Identify which cell holds the provided text, then report its [x, y] central coordinate. 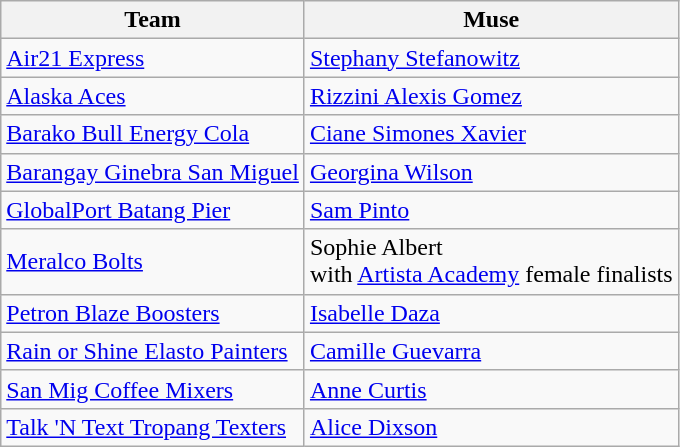
GlobalPort Batang Pier [153, 210]
Georgina Wilson [491, 172]
Stephany Stefanowitz [491, 58]
San Mig Coffee Mixers [153, 389]
Petron Blaze Boosters [153, 313]
Sam Pinto [491, 210]
Camille Guevarra [491, 351]
Alaska Aces [153, 96]
Isabelle Daza [491, 313]
Meralco Bolts [153, 262]
Air21 Express [153, 58]
Barako Bull Energy Cola [153, 134]
Ciane Simones Xavier [491, 134]
Talk 'N Text Tropang Texters [153, 427]
Rain or Shine Elasto Painters [153, 351]
Anne Curtis [491, 389]
Team [153, 20]
Alice Dixson [491, 427]
Sophie Albertwith Artista Academy female finalists [491, 262]
Barangay Ginebra San Miguel [153, 172]
Rizzini Alexis Gomez [491, 96]
Muse [491, 20]
